Search for the cell housing the specified text and yield its [x, y] center coordinate. 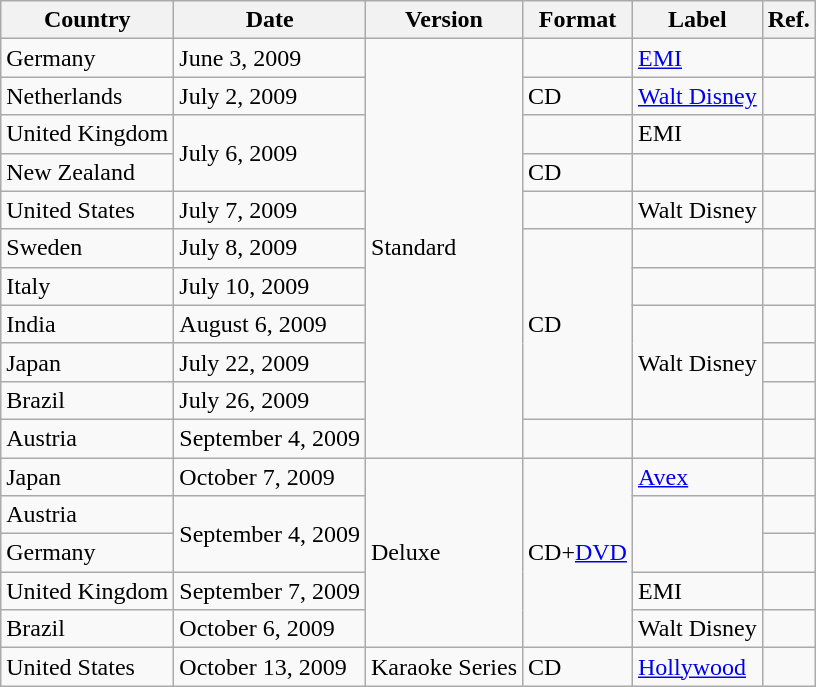
Avex [697, 477]
New Zealand [88, 172]
October 13, 2009 [270, 667]
Sweden [88, 248]
June 3, 2009 [270, 58]
October 6, 2009 [270, 629]
Hollywood [697, 667]
July 7, 2009 [270, 210]
July 10, 2009 [270, 286]
Format [578, 20]
Label [697, 20]
Version [444, 20]
Standard [444, 248]
Deluxe [444, 553]
October 7, 2009 [270, 477]
Date [270, 20]
July 2, 2009 [270, 96]
July 22, 2009 [270, 362]
September 7, 2009 [270, 591]
Italy [88, 286]
July 6, 2009 [270, 153]
Ref. [788, 20]
India [88, 324]
July 26, 2009 [270, 400]
Country [88, 20]
August 6, 2009 [270, 324]
July 8, 2009 [270, 248]
CD+DVD [578, 553]
Karaoke Series [444, 667]
Netherlands [88, 96]
